For the text-containing cell, return its midpoint in (x, y) coordinate format. 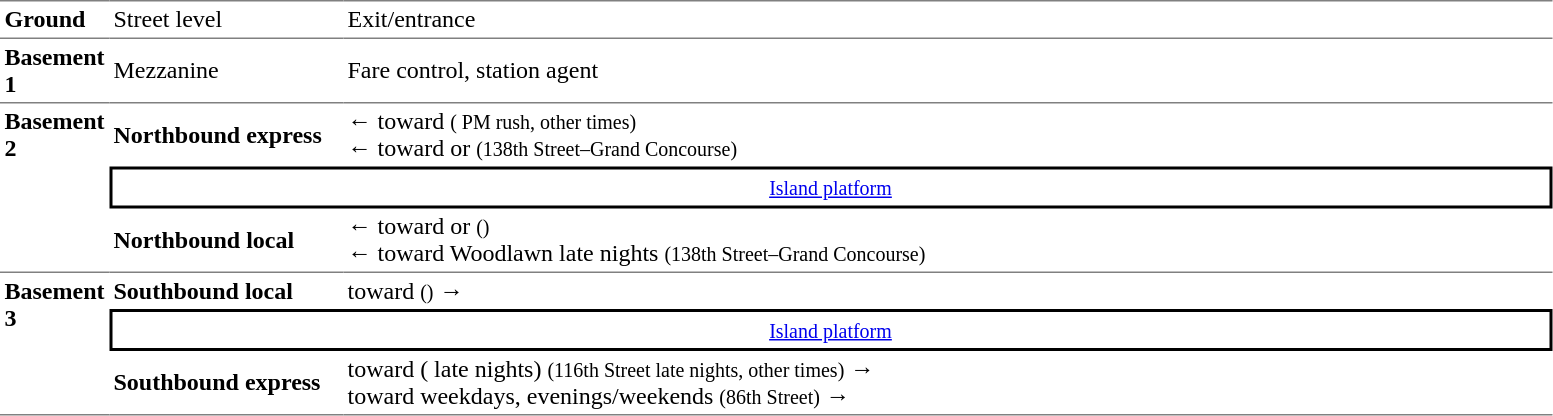
Street level (226, 20)
← toward ( PM rush, other times)← toward or (138th Street–Grand Concourse) (948, 134)
Fare control, station agent (948, 70)
Basement 1 (54, 70)
Exit/entrance (948, 20)
← toward or ()← toward Woodlawn late nights (138th Street–Grand Concourse) (948, 240)
toward () → (948, 291)
Northbound local (226, 240)
Northbound express (226, 134)
Southbound local (226, 291)
toward ( late nights) (116th Street late nights, other times) → toward weekdays, evenings/weekends (86th Street) → (948, 383)
Mezzanine (226, 70)
Southbound express (226, 383)
Basement 2 (54, 188)
Ground (54, 20)
Basement 3 (54, 344)
